Identify which cell holds the provided text, then report its [x, y] central coordinate. 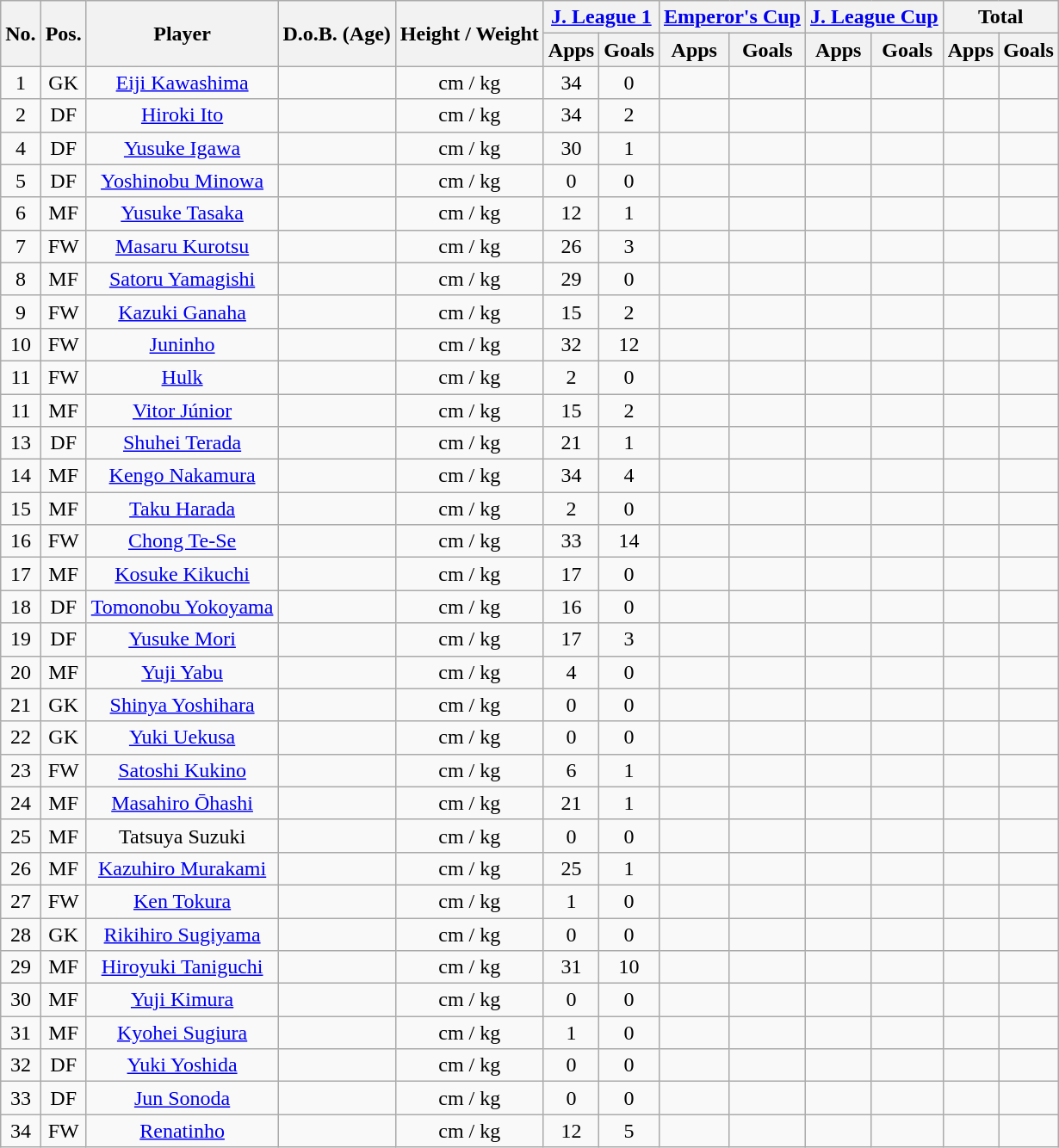
Masahiro Ōhashi [183, 803]
Yuki Yoshida [183, 1065]
Shuhei Terada [183, 443]
Pos. [64, 34]
27 [21, 901]
Yuji Yabu [183, 672]
Player [183, 34]
Yusuke Mori [183, 639]
22 [21, 738]
Tomonobu Yokoyama [183, 607]
8 [21, 279]
Masaru Kurotsu [183, 246]
Yoshinobu Minowa [183, 181]
Shinya Yoshihara [183, 705]
Hiroki Ito [183, 115]
Emperor's Cup [732, 17]
Renatinho [183, 1131]
Height / Weight [469, 34]
Yusuke Igawa [183, 148]
7 [21, 246]
No. [21, 34]
Yuki Uekusa [183, 738]
Chong Te-Se [183, 541]
Vitor Júnior [183, 410]
9 [21, 312]
Jun Sonoda [183, 1098]
Satoshi Kukino [183, 770]
23 [21, 770]
20 [21, 672]
Hulk [183, 377]
Kazuhiro Murakami [183, 868]
Eiji Kawashima [183, 83]
Ken Tokura [183, 901]
D.o.B. (Age) [337, 34]
Yuji Kimura [183, 1000]
Yusuke Tasaka [183, 213]
28 [21, 934]
Kazuki Ganaha [183, 312]
Hiroyuki Taniguchi [183, 967]
Taku Harada [183, 509]
Kosuke Kikuchi [183, 574]
Juninho [183, 344]
J. League Cup [874, 17]
Kengo Nakamura [183, 476]
J. League 1 [601, 17]
Tatsuya Suzuki [183, 836]
Rikihiro Sugiyama [183, 934]
Kyohei Sugiura [183, 1033]
Total [1000, 17]
13 [21, 443]
18 [21, 607]
24 [21, 803]
19 [21, 639]
Satoru Yamagishi [183, 279]
